Return (x, y) of the center of cell containing provided text 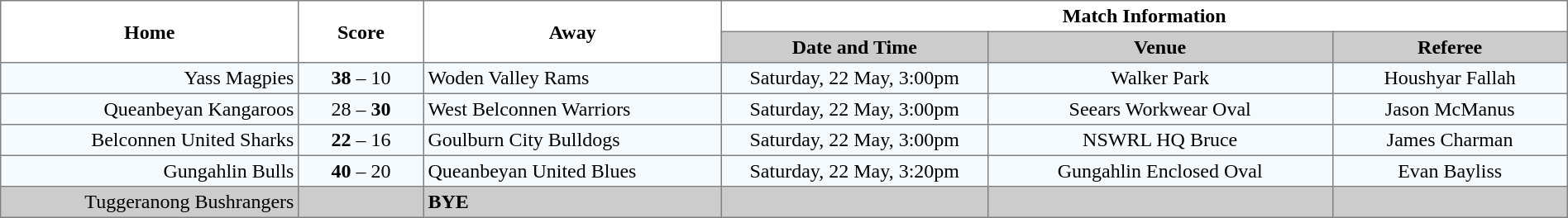
Yass Magpies (150, 78)
Seears Workwear Oval (1159, 109)
40 – 20 (361, 171)
Goulburn City Bulldogs (572, 140)
Away (572, 31)
Queanbeyan United Blues (572, 171)
Score (361, 31)
Home (150, 31)
Queanbeyan Kangaroos (150, 109)
Gungahlin Bulls (150, 171)
22 – 16 (361, 140)
Evan Bayliss (1450, 171)
38 – 10 (361, 78)
Belconnen United Sharks (150, 140)
Referee (1450, 47)
Walker Park (1159, 78)
Venue (1159, 47)
Tuggeranong Bushrangers (150, 202)
28 – 30 (361, 109)
NSWRL HQ Bruce (1159, 140)
Jason McManus (1450, 109)
James Charman (1450, 140)
Woden Valley Rams (572, 78)
Houshyar Fallah (1450, 78)
Gungahlin Enclosed Oval (1159, 171)
West Belconnen Warriors (572, 109)
Match Information (1145, 17)
Saturday, 22 May, 3:20pm (854, 171)
Date and Time (854, 47)
BYE (572, 202)
